Return the (x, y) coordinate for the center point of the cell that contains the specified text.  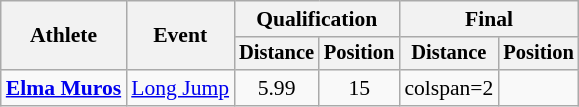
Qualification (316, 19)
Elma Muros (64, 88)
Athlete (64, 36)
15 (359, 88)
Final (488, 19)
Event (180, 36)
Long Jump (180, 88)
colspan=2 (448, 88)
5.99 (276, 88)
